Return the [X, Y] coordinate for the center point of the cell that contains the specified text.  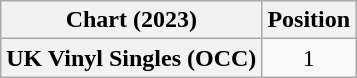
Chart (2023) [132, 20]
1 [309, 58]
Position [309, 20]
UK Vinyl Singles (OCC) [132, 58]
